Search for the cell housing the specified text and yield its (x, y) center coordinate. 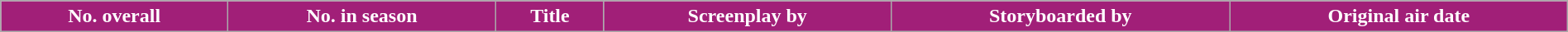
No. in season (361, 16)
Storyboarded by (1060, 16)
No. overall (114, 16)
Screenplay by (748, 16)
Title (549, 16)
Original air date (1398, 16)
